Output the [X, Y] coordinate of the center of the cell containing the given text.  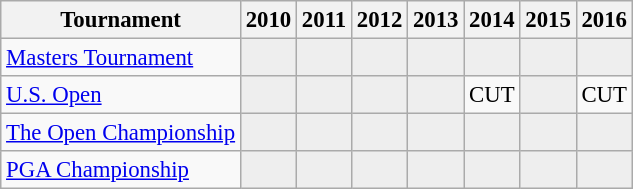
PGA Championship [121, 170]
2015 [548, 20]
2016 [604, 20]
Tournament [121, 20]
The Open Championship [121, 133]
2011 [324, 20]
2013 [436, 20]
2014 [492, 20]
2010 [268, 20]
2012 [379, 20]
Masters Tournament [121, 58]
U.S. Open [121, 95]
